Scan for the cell matching the given text and deliver its (X, Y) coordinate at center. 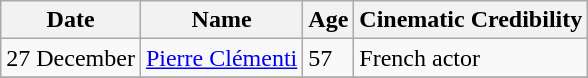
Name (221, 20)
Pierre Clémenti (221, 58)
27 December (71, 58)
French actor (471, 58)
Cinematic Credibility (471, 20)
Date (71, 20)
Age (328, 20)
57 (328, 58)
